Search for the cell housing the specified text and yield its [x, y] center coordinate. 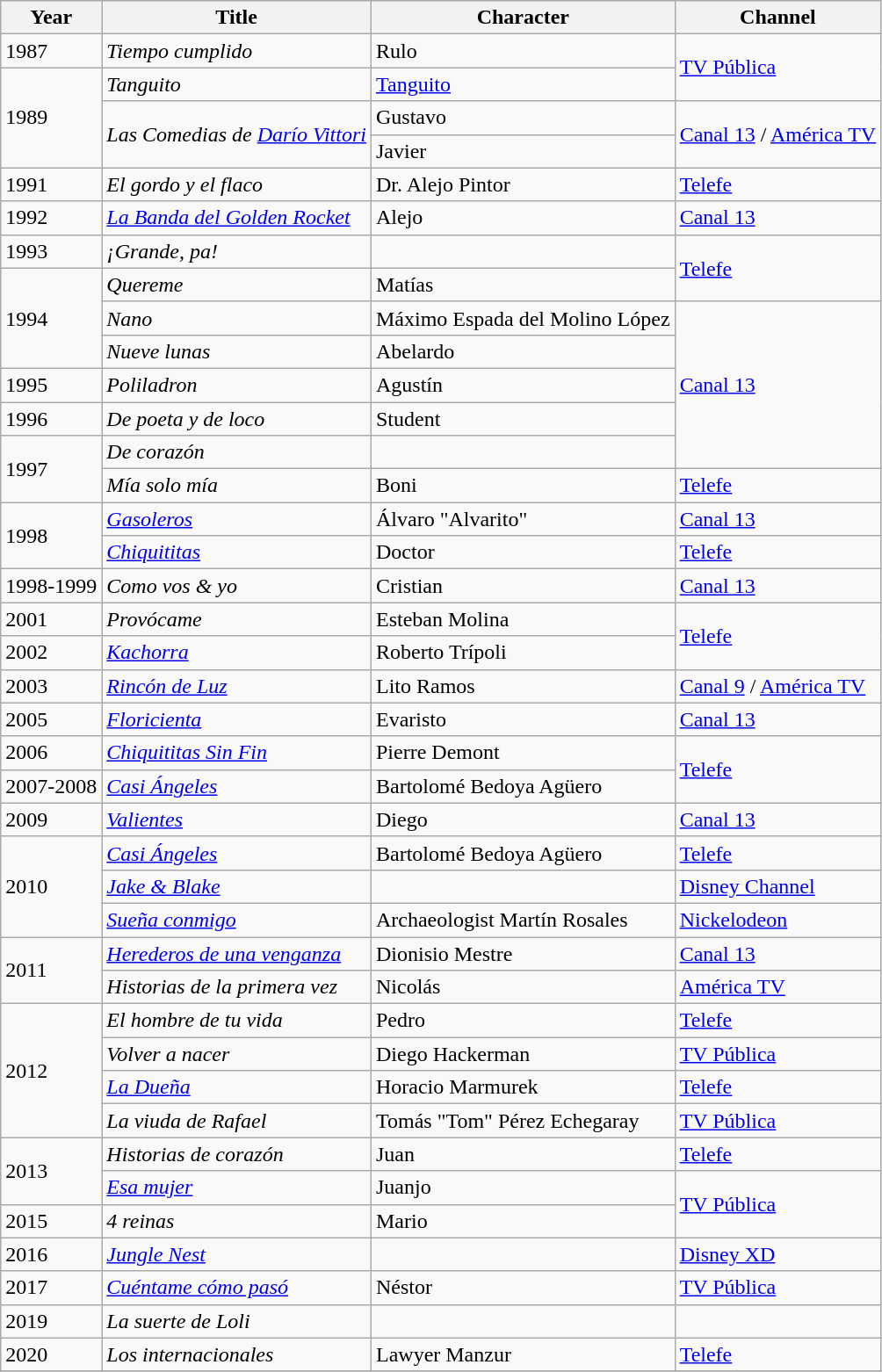
Rulo [523, 51]
Como vos & yo [237, 586]
Mario [523, 1221]
2020 [51, 1354]
Chiquititas Sin Fin [237, 753]
1987 [51, 51]
Poliladron [237, 385]
Diego Hackerman [523, 1054]
2003 [51, 686]
2007-2008 [51, 786]
Jungle Nest [237, 1254]
1998-1999 [51, 586]
El hombre de tu vida [237, 1021]
Juan [523, 1154]
Javier [523, 151]
Mía solo mía [237, 486]
1989 [51, 118]
1997 [51, 469]
Juanjo [523, 1188]
Valientes [237, 820]
Herederos de una venganza [237, 953]
Kachorra [237, 653]
Volver a nacer [237, 1054]
1992 [51, 218]
Canal 9 / América TV [778, 686]
¡Grande, pa! [237, 251]
La suerte de Loli [237, 1321]
2016 [51, 1254]
2011 [51, 970]
Gustavo [523, 118]
Álvaro "Alvarito" [523, 519]
Roberto Trípoli [523, 653]
Esa mujer [237, 1188]
Pierre Demont [523, 753]
2006 [51, 753]
2017 [51, 1288]
2001 [51, 619]
Matías [523, 285]
2015 [51, 1221]
Horacio Marmurek [523, 1087]
Nicolás [523, 987]
De corazón [237, 452]
2009 [51, 820]
Máximo Espada del Molino López [523, 318]
2012 [51, 1071]
2005 [51, 719]
Rincón de Luz [237, 686]
Nickelodeon [778, 920]
1995 [51, 385]
Pedro [523, 1021]
Boni [523, 486]
Jake & Blake [237, 886]
1998 [51, 536]
Nueve lunas [237, 351]
Canal 13 / América TV [778, 134]
Character [523, 18]
El gordo y el flaco [237, 184]
Sueña conmigo [237, 920]
2019 [51, 1321]
Agustín [523, 385]
Historias de corazón [237, 1154]
De poeta y de loco [237, 419]
Alejo [523, 218]
Student [523, 419]
Year [51, 18]
Historias de la primera vez [237, 987]
1991 [51, 184]
Gasoleros [237, 519]
Esteban Molina [523, 619]
Archaeologist Martín Rosales [523, 920]
Channel [778, 18]
Evaristo [523, 719]
2010 [51, 886]
Tomás "Tom" Pérez Echegaray [523, 1121]
Disney XD [778, 1254]
Diego [523, 820]
Disney Channel [778, 886]
Title [237, 18]
La Banda del Golden Rocket [237, 218]
La Dueña [237, 1087]
Cristian [523, 586]
Doctor [523, 552]
Néstor [523, 1288]
Lito Ramos [523, 686]
Las Comedias de Darío Vittori [237, 134]
1994 [51, 318]
América TV [778, 987]
Provócame [237, 619]
Chiquititas [237, 552]
Nano [237, 318]
2013 [51, 1171]
Abelardo [523, 351]
Quereme [237, 285]
Tiempo cumplido [237, 51]
Cuéntame cómo pasó [237, 1288]
Floricienta [237, 719]
Dr. Alejo Pintor [523, 184]
2002 [51, 653]
Lawyer Manzur [523, 1354]
1996 [51, 419]
La viuda de Rafael [237, 1121]
Los internacionales [237, 1354]
Dionisio Mestre [523, 953]
1993 [51, 251]
4 reinas [237, 1221]
